Return the [X, Y] coordinate for the center point of the cell that contains the specified text.  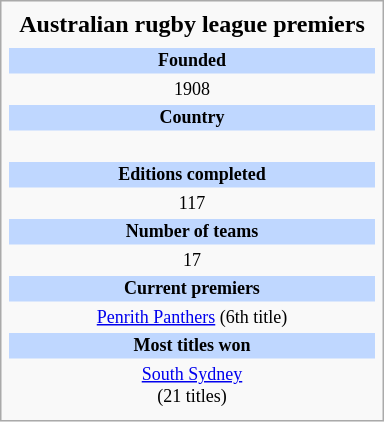
117 [192, 204]
Most titles won [192, 346]
Current premiers [192, 289]
Founded [192, 61]
Penrith Panthers (6th title) [192, 318]
South Sydney(21 titles) [192, 386]
1908 [192, 90]
Australian rugby league premiers [192, 24]
Number of teams [192, 232]
Editions completed [192, 175]
17 [192, 261]
Country [192, 118]
